Detect which cell encompasses the target text, then output its (x, y) center coordinate. 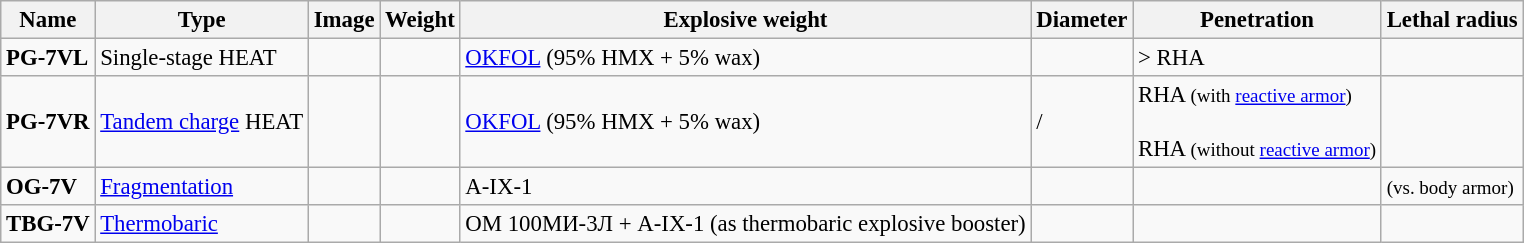
Single-stage HEAT (202, 58)
Lethal radius (1452, 20)
> RHA (1258, 58)
PG-7VR (48, 122)
ОМ 100МИ-3Л + A-IX-1 (as thermobaric explosive booster) (746, 224)
Tandem charge HEAT (202, 122)
Explosive weight (746, 20)
RHA (with reactive armor) RHA (without reactive armor) (1258, 122)
Thermobaric (202, 224)
Diameter (1082, 20)
Weight (420, 20)
Name (48, 20)
A-IX-1 (746, 187)
Penetration (1258, 20)
(vs. body armor) (1452, 187)
/ (1082, 122)
Image (344, 20)
TBG-7V (48, 224)
OG-7V (48, 187)
Fragmentation (202, 187)
PG-7VL (48, 58)
Type (202, 20)
